Provide the [x, y] coordinate of the cell's center where the given text is located.  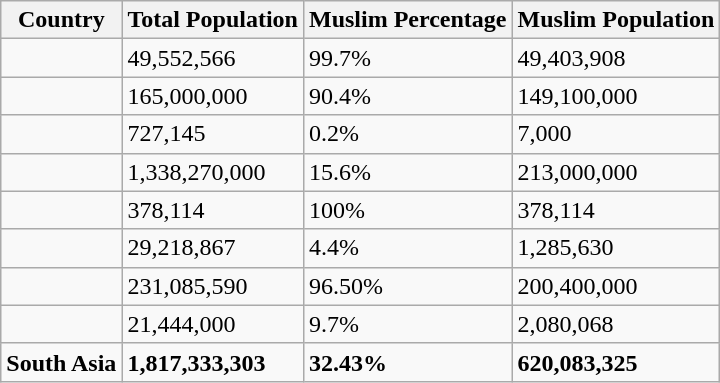
32.43% [408, 362]
2,080,068 [616, 324]
Country [62, 20]
727,145 [213, 134]
15.6% [408, 172]
90.4% [408, 96]
1,817,333,303 [213, 362]
1,285,630 [616, 248]
49,403,908 [616, 58]
99.7% [408, 58]
Total Population [213, 20]
South Asia [62, 362]
96.50% [408, 286]
213,000,000 [616, 172]
620,083,325 [616, 362]
100% [408, 210]
29,218,867 [213, 248]
4.4% [408, 248]
7,000 [616, 134]
21,444,000 [213, 324]
Muslim Percentage [408, 20]
49,552,566 [213, 58]
165,000,000 [213, 96]
231,085,590 [213, 286]
0.2% [408, 134]
9.7% [408, 324]
149,100,000 [616, 96]
Muslim Population [616, 20]
200,400,000 [616, 286]
1,338,270,000 [213, 172]
